Locate the cell with the specified text and output its [X, Y] center coordinate. 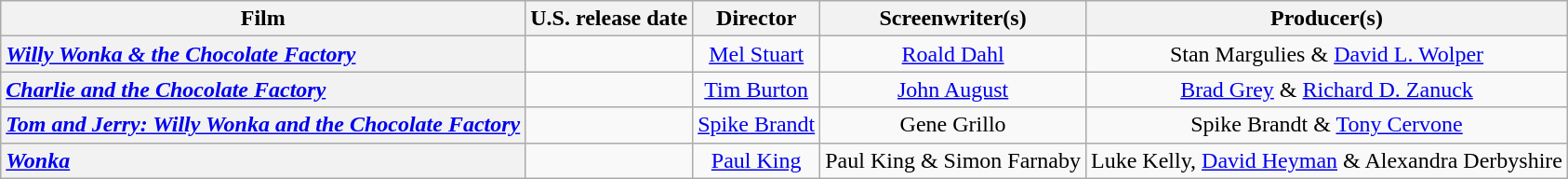
Producer(s) [1326, 19]
Willy Wonka & the Chocolate Factory [263, 54]
Film [263, 19]
Tom and Jerry: Willy Wonka and the Chocolate Factory [263, 125]
Paul King [757, 160]
Stan Margulies & David L. Wolper [1326, 54]
Spike Brandt [757, 125]
Roald Dahl [953, 54]
Luke Kelly, David Heyman & Alexandra Derbyshire [1326, 160]
Paul King & Simon Farnaby [953, 160]
Screenwriter(s) [953, 19]
Brad Grey & Richard D. Zanuck [1326, 89]
Tim Burton [757, 89]
John August [953, 89]
Spike Brandt & Tony Cervone [1326, 125]
U.S. release date [609, 19]
Wonka [263, 160]
Gene Grillo [953, 125]
Director [757, 19]
Mel Stuart [757, 54]
Charlie and the Chocolate Factory [263, 89]
